Scan for the cell matching the given text and deliver its (x, y) coordinate at center. 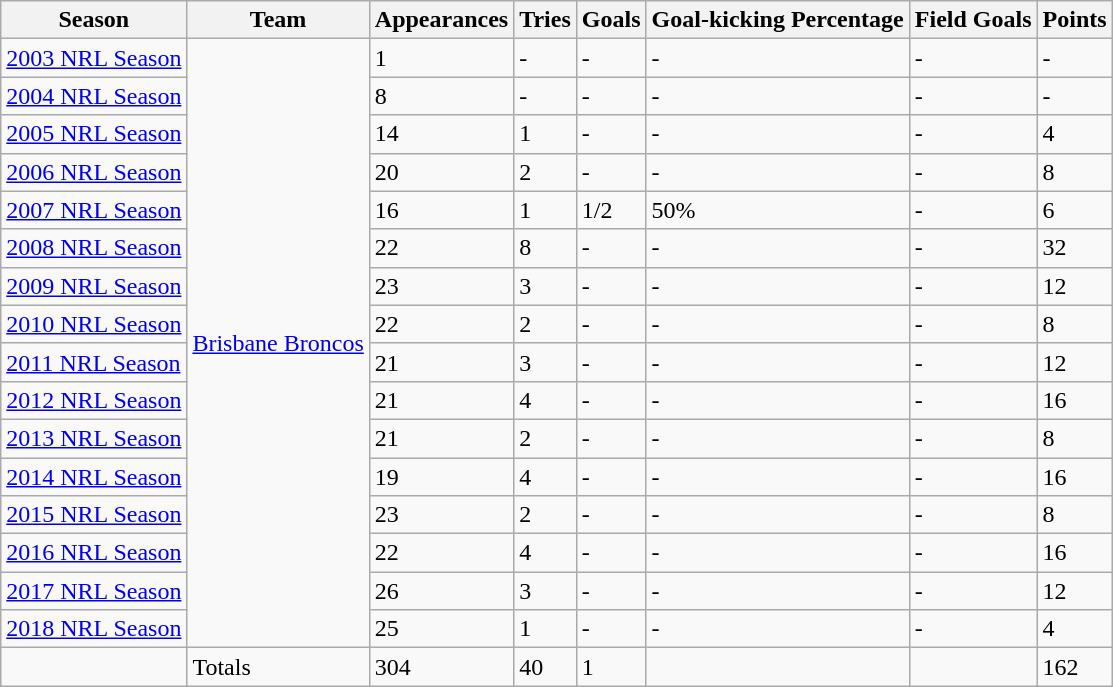
2014 NRL Season (94, 477)
2016 NRL Season (94, 553)
2008 NRL Season (94, 248)
Tries (546, 20)
25 (441, 629)
2005 NRL Season (94, 134)
162 (1074, 667)
2012 NRL Season (94, 400)
2017 NRL Season (94, 591)
Goals (611, 20)
2007 NRL Season (94, 210)
14 (441, 134)
Goal-kicking Percentage (778, 20)
2013 NRL Season (94, 438)
32 (1074, 248)
Brisbane Broncos (278, 344)
304 (441, 667)
2018 NRL Season (94, 629)
2003 NRL Season (94, 58)
Team (278, 20)
2004 NRL Season (94, 96)
Appearances (441, 20)
Points (1074, 20)
26 (441, 591)
2011 NRL Season (94, 362)
19 (441, 477)
2006 NRL Season (94, 172)
20 (441, 172)
2010 NRL Season (94, 324)
Field Goals (973, 20)
Season (94, 20)
2015 NRL Season (94, 515)
1/2 (611, 210)
Totals (278, 667)
40 (546, 667)
50% (778, 210)
6 (1074, 210)
2009 NRL Season (94, 286)
